Return the [X, Y] coordinate for the center point of the cell that contains the specified text.  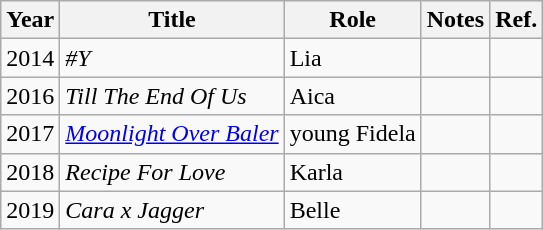
2016 [30, 96]
Till The End Of Us [172, 96]
Karla [352, 172]
Ref. [516, 20]
Lia [352, 58]
2014 [30, 58]
#Y [172, 58]
2019 [30, 210]
2018 [30, 172]
Moonlight Over Baler [172, 134]
Role [352, 20]
Belle [352, 210]
Cara x Jagger [172, 210]
Notes [455, 20]
2017 [30, 134]
Recipe For Love [172, 172]
Aica [352, 96]
Title [172, 20]
Year [30, 20]
young Fidela [352, 134]
